Scan for the cell matching the given text and deliver its [X, Y] coordinate at center. 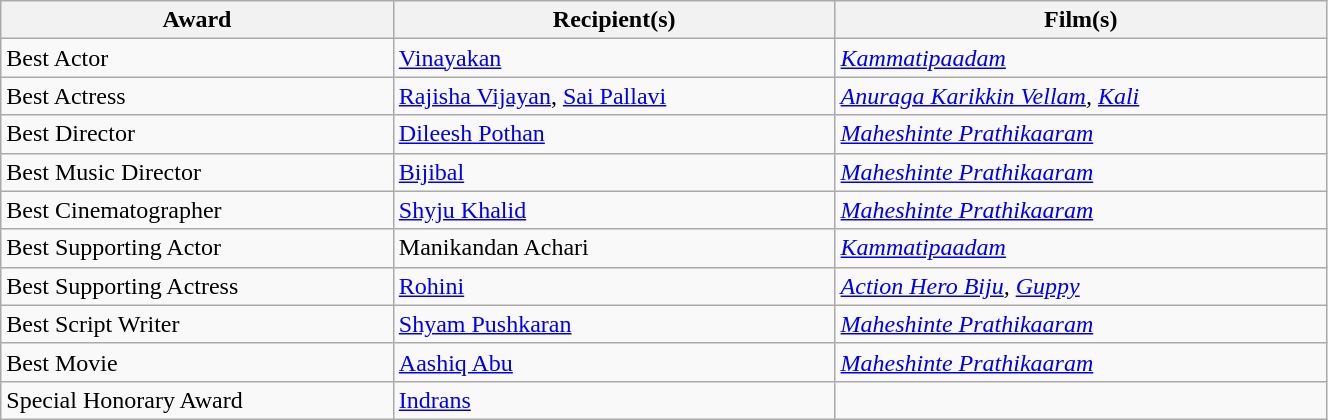
Anuraga Karikkin Vellam, Kali [1080, 96]
Shyam Pushkaran [614, 324]
Best Actor [198, 58]
Action Hero Biju, Guppy [1080, 286]
Indrans [614, 400]
Best Script Writer [198, 324]
Recipient(s) [614, 20]
Dileesh Pothan [614, 134]
Shyju Khalid [614, 210]
Bijibal [614, 172]
Rajisha Vijayan, Sai Pallavi [614, 96]
Best Supporting Actor [198, 248]
Best Cinematographer [198, 210]
Best Movie [198, 362]
Rohini [614, 286]
Aashiq Abu [614, 362]
Best Actress [198, 96]
Award [198, 20]
Manikandan Achari [614, 248]
Film(s) [1080, 20]
Best Music Director [198, 172]
Special Honorary Award [198, 400]
Vinayakan [614, 58]
Best Supporting Actress [198, 286]
Best Director [198, 134]
